Find where the given text appears and provide that cell's center as (X, Y) coordinate. 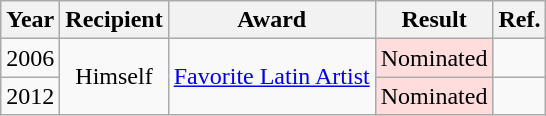
2006 (30, 58)
Recipient (114, 20)
Result (434, 20)
Himself (114, 77)
2012 (30, 96)
Year (30, 20)
Favorite Latin Artist (272, 77)
Ref. (520, 20)
Award (272, 20)
